Search for the cell housing the specified text and yield its (X, Y) center coordinate. 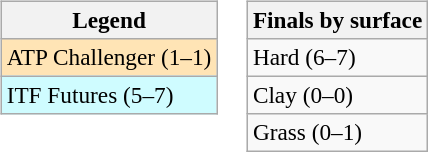
Finals by surface (337, 20)
Clay (0–0) (337, 95)
Legend (108, 20)
Grass (0–1) (337, 133)
ATP Challenger (1–1) (108, 57)
ITF Futures (5–7) (108, 95)
Hard (6–7) (337, 57)
